Identify which cell holds the provided text, then report its (X, Y) central coordinate. 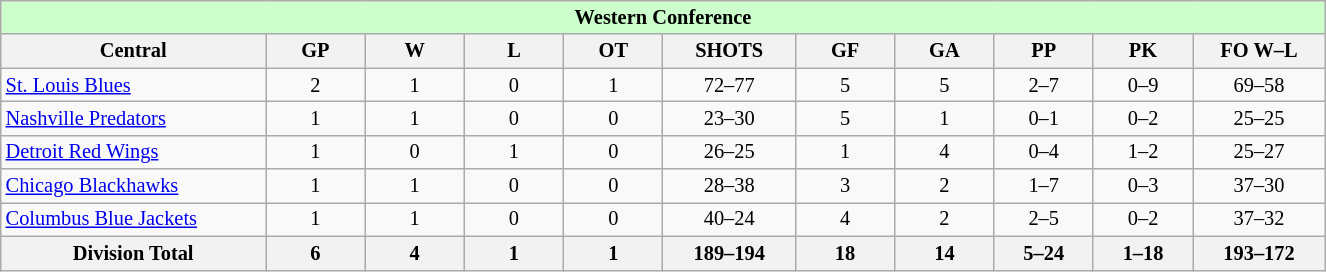
Detroit Red Wings (134, 152)
25–25 (1260, 118)
2–5 (1044, 219)
Nashville Predators (134, 118)
GF (844, 51)
GP (316, 51)
PP (1044, 51)
40–24 (729, 219)
0–1 (1044, 118)
28–38 (729, 186)
189–194 (729, 253)
3 (844, 186)
Division Total (134, 253)
72–77 (729, 85)
23–30 (729, 118)
1–2 (1142, 152)
26–25 (729, 152)
PK (1142, 51)
Western Conference (663, 17)
W (414, 51)
2–7 (1044, 85)
69–58 (1260, 85)
37–30 (1260, 186)
0–9 (1142, 85)
18 (844, 253)
GA (944, 51)
14 (944, 253)
SHOTS (729, 51)
OT (614, 51)
0–4 (1044, 152)
1–18 (1142, 253)
5–24 (1044, 253)
193–172 (1260, 253)
25–27 (1260, 152)
37–32 (1260, 219)
1–7 (1044, 186)
6 (316, 253)
FO W–L (1260, 51)
Central (134, 51)
0–3 (1142, 186)
Chicago Blackhawks (134, 186)
Columbus Blue Jackets (134, 219)
St. Louis Blues (134, 85)
L (514, 51)
